Return the (x, y) coordinate for the center point of the cell that contains the specified text.  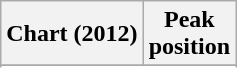
Peakposition (189, 34)
Chart (2012) (72, 34)
